Pinpoint the cell where the given text exists, returning its [x, y] midpoint coordinate. 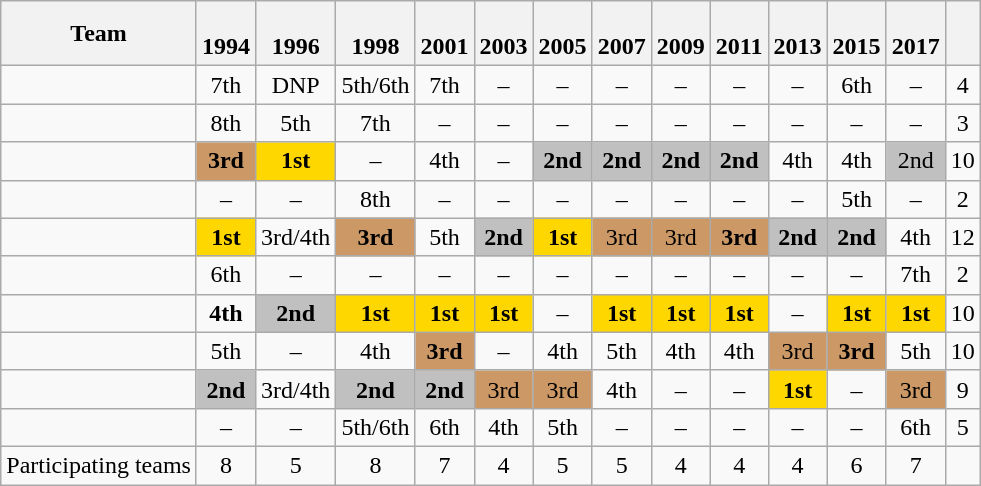
Team [99, 34]
3 [962, 123]
2017 [916, 34]
2011 [739, 34]
2013 [798, 34]
2001 [444, 34]
2007 [622, 34]
9 [962, 389]
1996 [295, 34]
2009 [680, 34]
2005 [562, 34]
12 [962, 237]
2003 [504, 34]
2015 [856, 34]
6 [856, 465]
Participating teams [99, 465]
DNP [295, 85]
1998 [376, 34]
1994 [226, 34]
